Search for the cell housing the specified text and yield its [x, y] center coordinate. 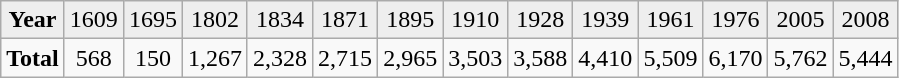
3,503 [476, 58]
150 [152, 58]
1834 [280, 20]
Total [33, 58]
2005 [800, 20]
1,267 [214, 58]
1928 [540, 20]
5,762 [800, 58]
5,509 [670, 58]
1910 [476, 20]
Year [33, 20]
2008 [866, 20]
1695 [152, 20]
3,588 [540, 58]
6,170 [736, 58]
2,328 [280, 58]
568 [94, 58]
4,410 [606, 58]
1976 [736, 20]
1802 [214, 20]
1939 [606, 20]
2,715 [346, 58]
1961 [670, 20]
1895 [410, 20]
1871 [346, 20]
1609 [94, 20]
5,444 [866, 58]
2,965 [410, 58]
